Provide the (X, Y) coordinate of the cell's center where the given text is located.  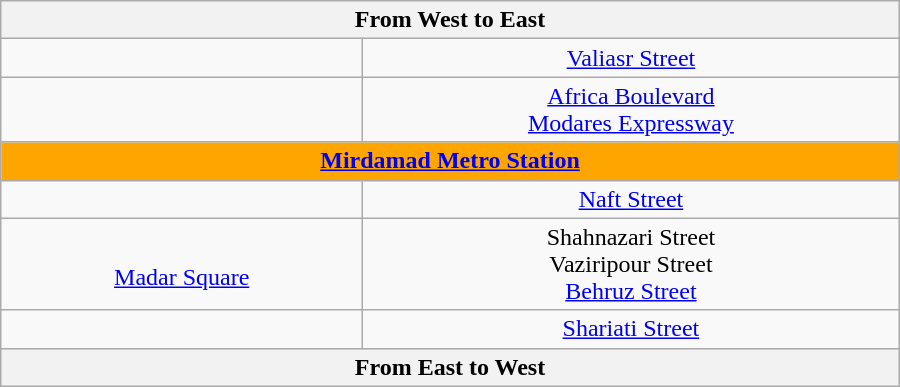
Mirdamad Metro Station (450, 161)
Naft Street (632, 199)
Africa Boulevard Modares Expressway (632, 110)
Madar Square (182, 264)
From East to West (450, 367)
Shariati Street (632, 329)
Valiasr Street (632, 58)
From West to East (450, 20)
Shahnazari Street Vaziripour Street Behruz Street (632, 264)
